Output the (X, Y) coordinate of the center of the cell containing the given text.  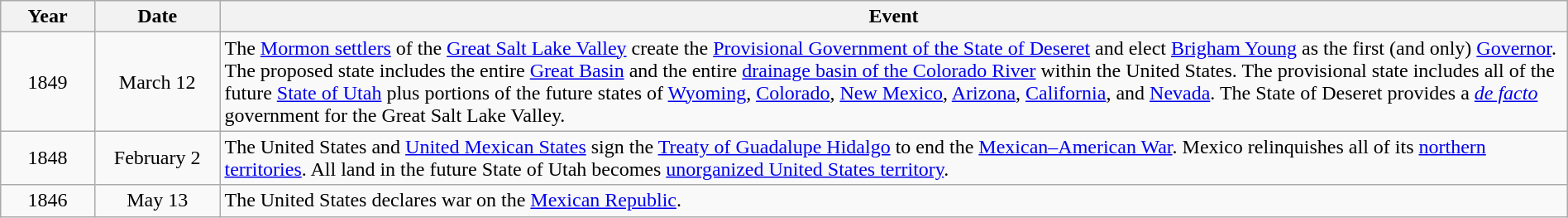
February 2 (157, 157)
Date (157, 17)
1848 (48, 157)
1846 (48, 201)
The United States declares war on the Mexican Republic. (893, 201)
1849 (48, 81)
May 13 (157, 201)
Year (48, 17)
Event (893, 17)
March 12 (157, 81)
